Detect which cell encompasses the target text, then output its (x, y) center coordinate. 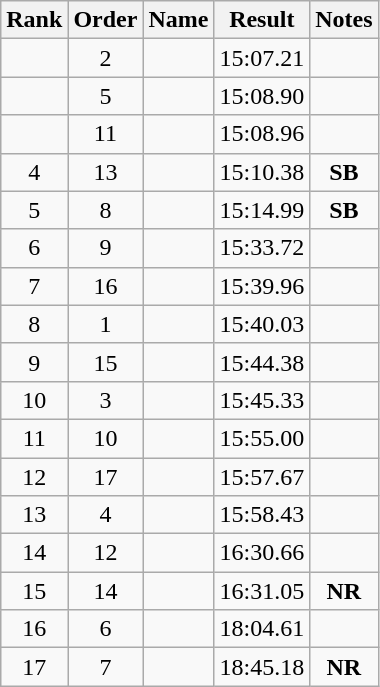
15:07.21 (262, 58)
Result (262, 20)
15:39.96 (262, 286)
Name (178, 20)
15:45.33 (262, 400)
15:58.43 (262, 515)
15:10.38 (262, 172)
16:30.66 (262, 553)
2 (106, 58)
15:33.72 (262, 248)
Order (106, 20)
3 (106, 400)
15:57.67 (262, 477)
Rank (34, 20)
15:40.03 (262, 324)
15:08.90 (262, 96)
18:45.18 (262, 667)
15:55.00 (262, 438)
15:44.38 (262, 362)
Notes (344, 20)
16:31.05 (262, 591)
18:04.61 (262, 629)
15:14.99 (262, 210)
1 (106, 324)
15:08.96 (262, 134)
